Search for the cell housing the specified text and yield its [X, Y] center coordinate. 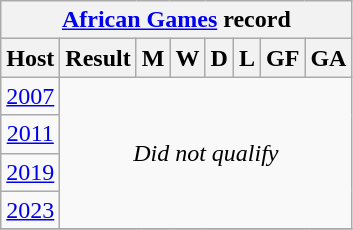
Host [30, 58]
2007 [30, 96]
L [246, 58]
Result [98, 58]
African Games record [176, 20]
W [188, 58]
GA [328, 58]
GF [282, 58]
2023 [30, 210]
M [153, 58]
2019 [30, 172]
2011 [30, 134]
D [219, 58]
Did not qualify [206, 153]
